Identify which cell holds the provided text, then report its [x, y] central coordinate. 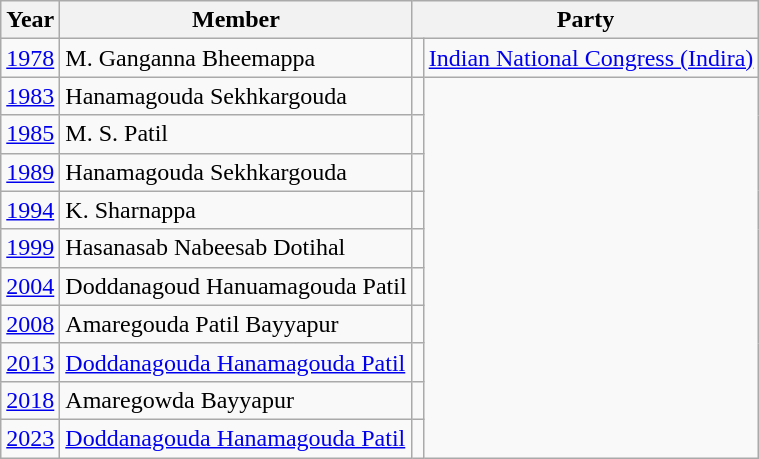
2008 [30, 324]
1994 [30, 210]
Doddanagoud Hanuamagouda Patil [236, 286]
Party [586, 20]
2018 [30, 400]
Amaregowda Bayyapur [236, 400]
2023 [30, 438]
Amaregouda Patil Bayyapur [236, 324]
M. Ganganna Bheemappa [236, 58]
1989 [30, 172]
1978 [30, 58]
1999 [30, 248]
Member [236, 20]
K. Sharnappa [236, 210]
2013 [30, 362]
M. S. Patil [236, 134]
2004 [30, 286]
1983 [30, 96]
Hasanasab Nabeesab Dotihal [236, 248]
1985 [30, 134]
Year [30, 20]
Indian National Congress (Indira) [591, 58]
